Return the [x, y] coordinate for the center point of the cell that contains the specified text.  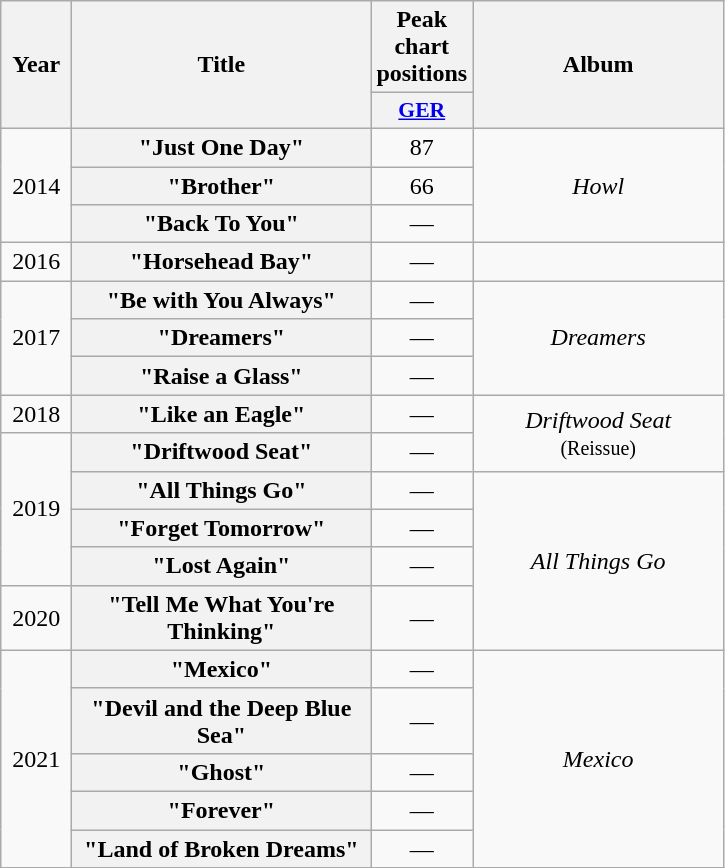
"All Things Go" [222, 490]
Peak chart positions [422, 47]
Mexico [598, 758]
2016 [36, 262]
2020 [36, 618]
"Forget Tomorrow" [222, 528]
2018 [36, 414]
"Be with You Always" [222, 300]
"Mexico" [222, 669]
66 [422, 185]
"Dreamers" [222, 338]
All Things Go [598, 560]
"Just One Day" [222, 147]
"Driftwood Seat" [222, 452]
Album [598, 65]
Driftwood Seat(Reissue) [598, 433]
"Forever" [222, 810]
"Raise a Glass" [222, 376]
GER [422, 111]
2019 [36, 509]
"Back To You" [222, 224]
2017 [36, 338]
Year [36, 65]
2014 [36, 185]
Dreamers [598, 338]
Title [222, 65]
"Tell Me What You're Thinking" [222, 618]
87 [422, 147]
"Devil and the Deep Blue Sea" [222, 720]
"Brother" [222, 185]
2021 [36, 758]
"Like an Eagle" [222, 414]
"Lost Again" [222, 566]
"Land of Broken Dreams" [222, 849]
Howl [598, 185]
"Ghost" [222, 772]
"Horsehead Bay" [222, 262]
